Determine the [x, y] coordinate at the center of the cell enclosing the given text.  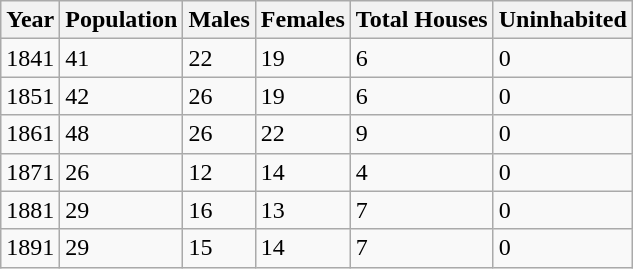
1861 [30, 134]
42 [122, 96]
13 [302, 210]
1891 [30, 248]
Males [219, 20]
Population [122, 20]
Total Houses [422, 20]
Uninhabited [562, 20]
9 [422, 134]
4 [422, 172]
48 [122, 134]
15 [219, 248]
16 [219, 210]
Females [302, 20]
41 [122, 58]
1881 [30, 210]
1871 [30, 172]
1841 [30, 58]
Year [30, 20]
1851 [30, 96]
12 [219, 172]
